Capture the cell that displays the provided text and extract its [X, Y] central coordinate. 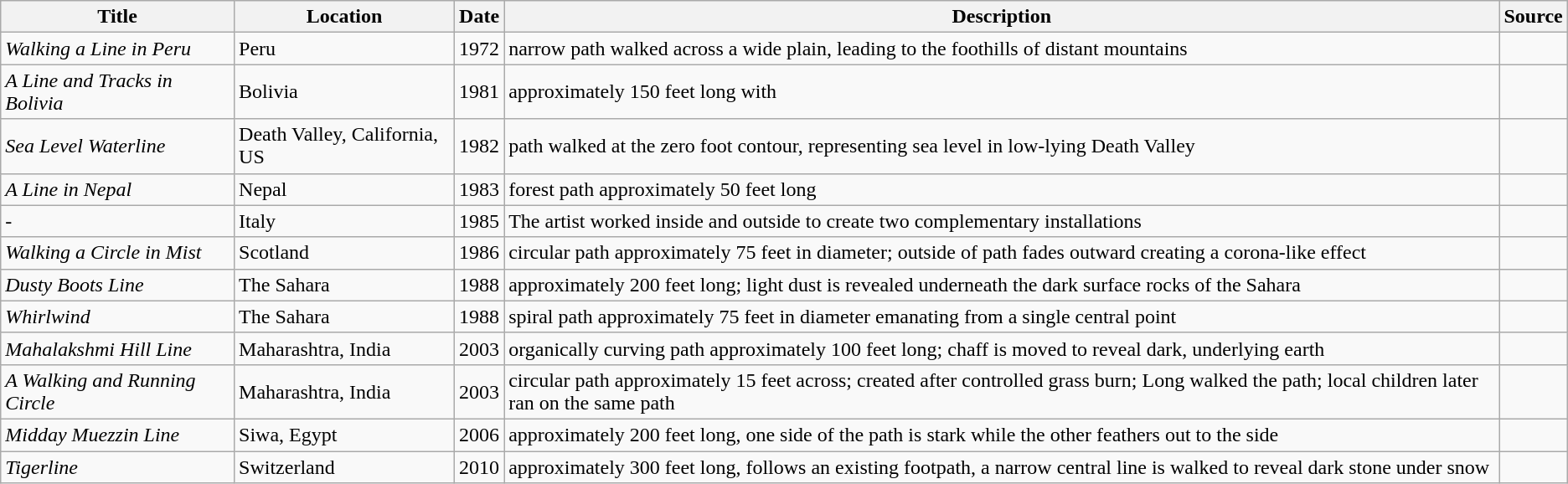
Scotland [345, 253]
forest path approximately 50 feet long [1002, 189]
1972 [479, 49]
Tigerline [117, 466]
spiral path approximately 75 feet in diameter emanating from a single central point [1002, 317]
Walking a Line in Peru [117, 49]
Italy [345, 221]
path walked at the zero foot contour, representing sea level in low-lying Death Valley [1002, 146]
Title [117, 17]
Sea Level Waterline [117, 146]
- [117, 221]
2006 [479, 435]
1981 [479, 92]
1983 [479, 189]
Date [479, 17]
Siwa, Egypt [345, 435]
2010 [479, 466]
Source [1533, 17]
approximately 150 feet long with [1002, 92]
circular path approximately 15 feet across; created after controlled grass burn; Long walked the path; local children later ran on the same path [1002, 392]
approximately 300 feet long, follows an existing footpath, a narrow central line is walked to reveal dark stone under snow [1002, 466]
1982 [479, 146]
A Walking and Running Circle [117, 392]
Location [345, 17]
organically curving path approximately 100 feet long; chaff is moved to reveal dark, underlying earth [1002, 348]
A Line in Nepal [117, 189]
approximately 200 feet long, one side of the path is stark while the other feathers out to the side [1002, 435]
Peru [345, 49]
Dusty Boots Line [117, 285]
Nepal [345, 189]
Switzerland [345, 466]
1985 [479, 221]
A Line and Tracks in Bolivia [117, 92]
The artist worked inside and outside to create two complementary installations [1002, 221]
narrow path walked across a wide plain, leading to the foothills of distant mountains [1002, 49]
Description [1002, 17]
Whirlwind [117, 317]
1986 [479, 253]
Midday Muezzin Line [117, 435]
Bolivia [345, 92]
Death Valley, California, US [345, 146]
Walking a Circle in Mist [117, 253]
approximately 200 feet long; light dust is revealed underneath the dark surface rocks of the Sahara [1002, 285]
circular path approximately 75 feet in diameter; outside of path fades outward creating a corona-like effect [1002, 253]
Mahalakshmi Hill Line [117, 348]
